Scan for the cell matching the given text and deliver its [X, Y] coordinate at center. 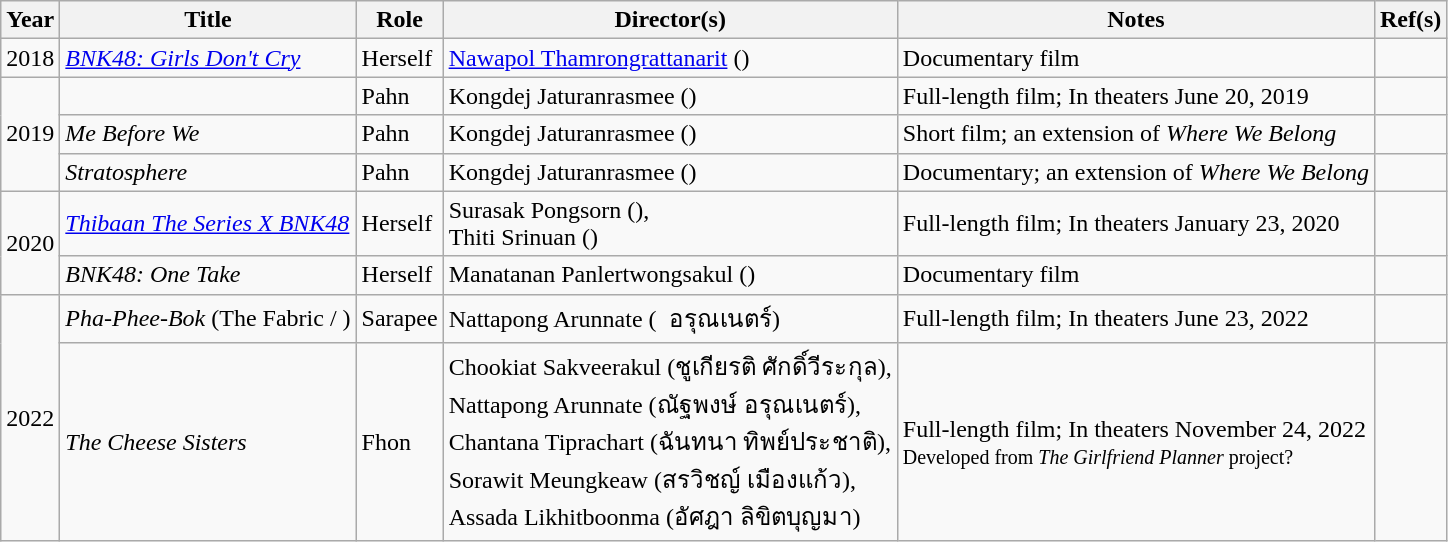
Me Before We [208, 134]
2019 [30, 134]
2022 [30, 418]
Fhon [400, 442]
Director(s) [670, 20]
Surasak Pongsorn (),Thiti Srinuan () [670, 224]
Title [208, 20]
Full-length film; In theaters June 20, 2019 [1136, 96]
Role [400, 20]
Nawapol Thamrongrattanarit () [670, 58]
Short film; an extension of Where We Belong [1136, 134]
Sarapee [400, 318]
The Cheese Sisters [208, 442]
BNK48: One Take [208, 275]
Thibaan The Series X BNK48 [208, 224]
Pha-Phee-Bok (The Fabric / ) [208, 318]
2018 [30, 58]
Year [30, 20]
Manatanan Panlertwongsakul () [670, 275]
Full-length film; In theaters June 23, 2022 [1136, 318]
Full-length film; In theaters January 23, 2020 [1136, 224]
Nattapong Arunnate ( อรุณเนตร์) [670, 318]
2020 [30, 242]
Stratosphere [208, 172]
Ref(s) [1410, 20]
Notes [1136, 20]
Documentary; an extension of Where We Belong [1136, 172]
Full-length film; In theaters November 24, 2022Developed from The Girlfriend Planner project? [1136, 442]
BNK48: Girls Don't Cry [208, 58]
